Provide the (X, Y) coordinate of the cell's center where the given text is located.  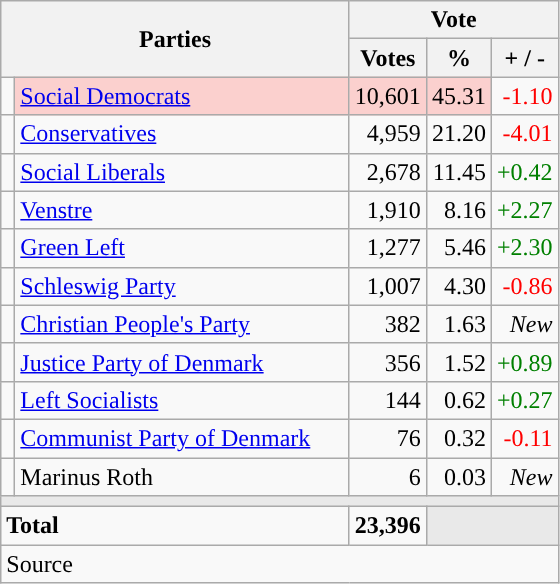
+0.27 (524, 400)
4,959 (388, 134)
-1.10 (524, 96)
Parties (176, 39)
-0.11 (524, 438)
Vote (454, 20)
6 (388, 477)
4.30 (458, 286)
0.32 (458, 438)
8.16 (458, 210)
11.45 (458, 172)
23,396 (388, 526)
Social Liberals (182, 172)
356 (388, 362)
+0.42 (524, 172)
Communist Party of Denmark (182, 438)
Votes (388, 58)
+ / - (524, 58)
1,277 (388, 248)
Christian People's Party (182, 324)
Schleswig Party (182, 286)
Source (280, 564)
1,910 (388, 210)
10,601 (388, 96)
144 (388, 400)
2,678 (388, 172)
% (458, 58)
Total (176, 526)
21.20 (458, 134)
0.62 (458, 400)
45.31 (458, 96)
76 (388, 438)
0.03 (458, 477)
Venstre (182, 210)
5.46 (458, 248)
-0.86 (524, 286)
Conservatives (182, 134)
Social Democrats (182, 96)
1,007 (388, 286)
-4.01 (524, 134)
+0.89 (524, 362)
+2.30 (524, 248)
Left Socialists (182, 400)
1.63 (458, 324)
Green Left (182, 248)
Marinus Roth (182, 477)
+2.27 (524, 210)
Justice Party of Denmark (182, 362)
1.52 (458, 362)
382 (388, 324)
